Locate the cell with the specified text and output its [X, Y] center coordinate. 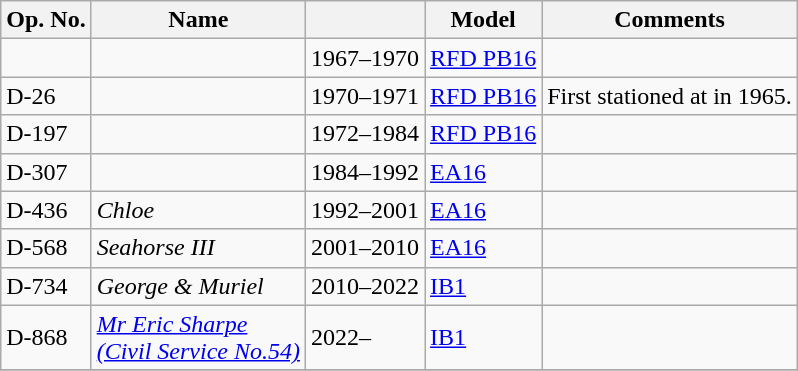
D-568 [46, 248]
D-26 [46, 96]
D-197 [46, 134]
Comments [670, 20]
2001–2010 [366, 248]
1967–1970 [366, 58]
Seahorse III [198, 248]
D-734 [46, 286]
1984–1992 [366, 172]
1972–1984 [366, 134]
D-868 [46, 338]
George & Muriel [198, 286]
D-436 [46, 210]
Op. No. [46, 20]
Model [484, 20]
2010–2022 [366, 286]
D-307 [46, 172]
First stationed at in 1965. [670, 96]
2022– [366, 338]
1970–1971 [366, 96]
Name [198, 20]
Mr Eric Sharpe(Civil Service No.54) [198, 338]
1992–2001 [366, 210]
Chloe [198, 210]
